Detect which cell encompasses the target text, then output its (x, y) center coordinate. 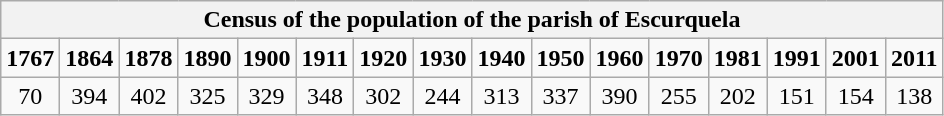
337 (560, 96)
390 (620, 96)
244 (442, 96)
1991 (796, 58)
1911 (325, 58)
154 (856, 96)
325 (208, 96)
2011 (914, 58)
70 (30, 96)
151 (796, 96)
1878 (148, 58)
394 (90, 96)
1864 (90, 58)
348 (325, 96)
202 (738, 96)
1950 (560, 58)
1890 (208, 58)
1900 (266, 58)
313 (502, 96)
1940 (502, 58)
402 (148, 96)
1930 (442, 58)
1981 (738, 58)
302 (384, 96)
1920 (384, 58)
1960 (620, 58)
1970 (678, 58)
Census of the population of the parish of Escurquela (472, 20)
329 (266, 96)
138 (914, 96)
255 (678, 96)
1767 (30, 58)
2001 (856, 58)
